Locate the cell with the specified text and output its [x, y] center coordinate. 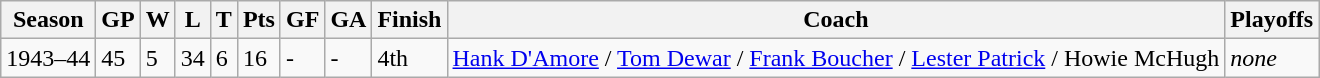
L [192, 20]
Coach [836, 20]
GF [302, 20]
4th [410, 58]
Season [48, 20]
W [158, 20]
16 [258, 58]
6 [224, 58]
Playoffs [1272, 20]
GA [348, 20]
1943–44 [48, 58]
none [1272, 58]
Finish [410, 20]
GP [118, 20]
45 [118, 58]
Hank D'Amore / Tom Dewar / Frank Boucher / Lester Patrick / Howie McHugh [836, 58]
5 [158, 58]
T [224, 20]
34 [192, 58]
Pts [258, 20]
